Detect which cell encompasses the target text, then output its [X, Y] center coordinate. 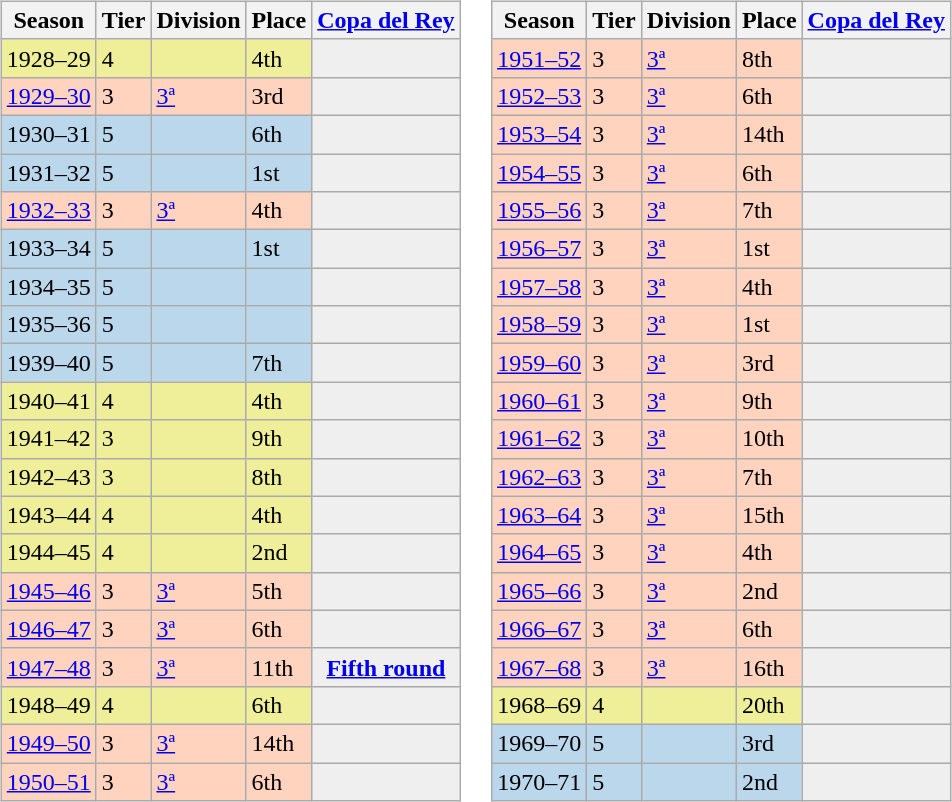
1954–55 [540, 173]
10th [769, 439]
1950–51 [48, 781]
1953–54 [540, 134]
1970–71 [540, 781]
1933–34 [48, 249]
1932–33 [48, 211]
20th [769, 705]
1955–56 [540, 211]
11th [279, 667]
1929–30 [48, 96]
1969–70 [540, 743]
1952–53 [540, 96]
1958–59 [540, 325]
1960–61 [540, 401]
1947–48 [48, 667]
1948–49 [48, 705]
1966–67 [540, 629]
1946–47 [48, 629]
1963–64 [540, 515]
1940–41 [48, 401]
1959–60 [540, 363]
1957–58 [540, 287]
1942–43 [48, 477]
1930–31 [48, 134]
Fifth round [386, 667]
1951–52 [540, 58]
15th [769, 515]
1931–32 [48, 173]
1939–40 [48, 363]
1964–65 [540, 553]
1961–62 [540, 439]
1945–46 [48, 591]
1943–44 [48, 515]
1949–50 [48, 743]
1934–35 [48, 287]
1956–57 [540, 249]
16th [769, 667]
1928–29 [48, 58]
1965–66 [540, 591]
5th [279, 591]
1935–36 [48, 325]
1941–42 [48, 439]
1962–63 [540, 477]
1968–69 [540, 705]
1944–45 [48, 553]
1967–68 [540, 667]
